For the text-containing cell, return its midpoint in [x, y] coordinate format. 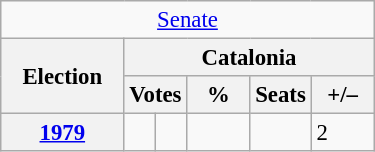
Senate [188, 20]
1979 [62, 133]
Votes [156, 95]
Catalonia [249, 58]
+/– [342, 95]
2 [342, 133]
Seats [280, 95]
Election [62, 76]
% [218, 95]
